For the text-containing cell, return its midpoint in [x, y] coordinate format. 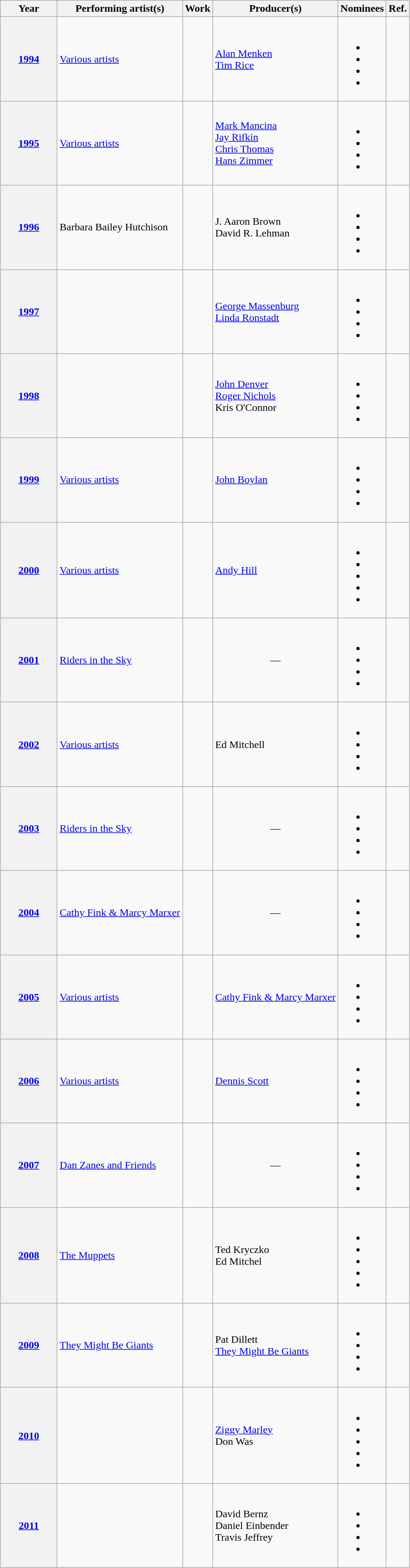
The Muppets [120, 1256]
2008 [29, 1256]
2011 [29, 1525]
1997 [29, 312]
Year [29, 9]
1998 [29, 396]
Andy Hill [275, 570]
Barbara Bailey Hutchison [120, 227]
Dennis Scott [275, 1081]
Ted KryczkoEd Mitchel [275, 1256]
2009 [29, 1345]
2010 [29, 1435]
2000 [29, 570]
J. Aaron BrownDavid R. Lehman [275, 227]
They Might Be Giants [120, 1345]
Pat DillettThey Might Be Giants [275, 1345]
1999 [29, 480]
2002 [29, 744]
2005 [29, 997]
Nominees [362, 9]
Ref. [398, 9]
George MassenburgLinda Ronstadt [275, 312]
Performing artist(s) [120, 9]
Dan Zanes and Friends [120, 1165]
2006 [29, 1081]
2003 [29, 828]
2007 [29, 1165]
1994 [29, 59]
John Boylan [275, 480]
1996 [29, 227]
Producer(s) [275, 9]
2001 [29, 660]
1995 [29, 143]
Ziggy MarleyDon Was [275, 1435]
David BernzDaniel EinbenderTravis Jeffrey [275, 1525]
Ed Mitchell [275, 744]
2004 [29, 912]
Mark MancinaJay RifkinChris ThomasHans Zimmer [275, 143]
Work [198, 9]
John DenverRoger NicholsKris O'Connor [275, 396]
Alan MenkenTim Rice [275, 59]
